Locate the cell with the specified text and output its (x, y) center coordinate. 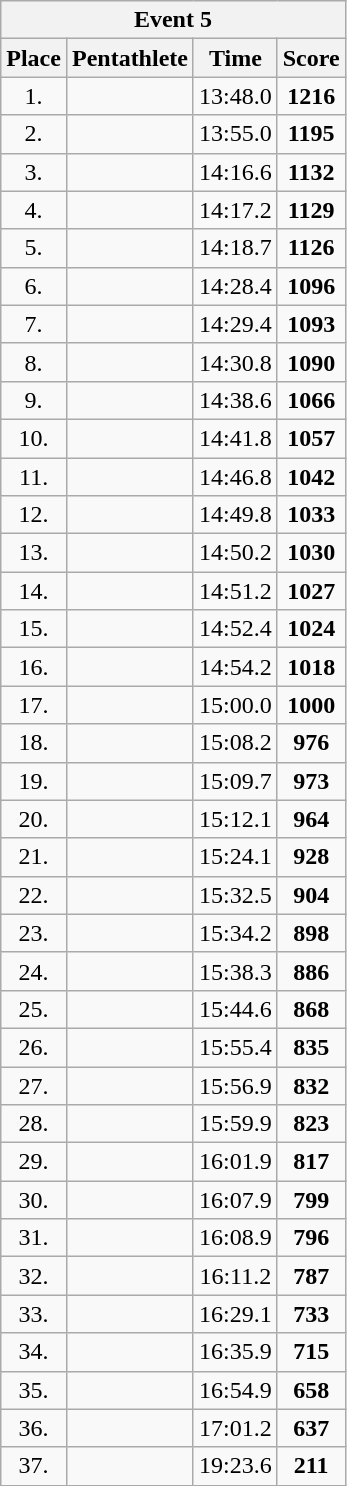
Place (34, 58)
15:32.5 (235, 895)
1129 (311, 210)
796 (311, 1238)
15:38.3 (235, 971)
15:44.6 (235, 1009)
928 (311, 857)
5. (34, 248)
1000 (311, 705)
31. (34, 1238)
637 (311, 1428)
16:54.9 (235, 1390)
1132 (311, 172)
14:46.8 (235, 477)
1033 (311, 515)
15:56.9 (235, 1085)
4. (34, 210)
14. (34, 591)
14:51.2 (235, 591)
886 (311, 971)
14:30.8 (235, 362)
715 (311, 1352)
15:55.4 (235, 1047)
16:01.9 (235, 1162)
23. (34, 933)
1216 (311, 96)
733 (311, 1314)
13. (34, 553)
7. (34, 324)
8. (34, 362)
1066 (311, 400)
964 (311, 819)
30. (34, 1200)
16:35.9 (235, 1352)
14:52.4 (235, 629)
14:28.4 (235, 286)
14:29.4 (235, 324)
32. (34, 1276)
835 (311, 1047)
18. (34, 743)
1093 (311, 324)
1096 (311, 286)
17:01.2 (235, 1428)
10. (34, 438)
1. (34, 96)
15:59.9 (235, 1124)
16:08.9 (235, 1238)
14:18.7 (235, 248)
34. (34, 1352)
15:08.2 (235, 743)
17. (34, 705)
817 (311, 1162)
1057 (311, 438)
898 (311, 933)
15:00.0 (235, 705)
1126 (311, 248)
15:24.1 (235, 857)
832 (311, 1085)
976 (311, 743)
13:55.0 (235, 134)
36. (34, 1428)
12. (34, 515)
22. (34, 895)
6. (34, 286)
Score (311, 58)
1195 (311, 134)
28. (34, 1124)
16:29.1 (235, 1314)
1042 (311, 477)
16:11.2 (235, 1276)
35. (34, 1390)
14:41.8 (235, 438)
1018 (311, 667)
33. (34, 1314)
Pentathlete (130, 58)
19. (34, 781)
19:23.6 (235, 1466)
1090 (311, 362)
16:07.9 (235, 1200)
1030 (311, 553)
27. (34, 1085)
14:50.2 (235, 553)
21. (34, 857)
15:12.1 (235, 819)
1027 (311, 591)
2. (34, 134)
Time (235, 58)
20. (34, 819)
9. (34, 400)
15:09.7 (235, 781)
211 (311, 1466)
13:48.0 (235, 96)
14:54.2 (235, 667)
16. (34, 667)
25. (34, 1009)
3. (34, 172)
29. (34, 1162)
15. (34, 629)
973 (311, 781)
14:17.2 (235, 210)
26. (34, 1047)
Event 5 (173, 20)
823 (311, 1124)
787 (311, 1276)
14:38.6 (235, 400)
15:34.2 (235, 933)
868 (311, 1009)
14:49.8 (235, 515)
37. (34, 1466)
658 (311, 1390)
904 (311, 895)
799 (311, 1200)
24. (34, 971)
1024 (311, 629)
11. (34, 477)
14:16.6 (235, 172)
